Pinpoint the cell where the given text exists, returning its (x, y) midpoint coordinate. 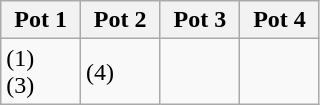
(1)(3) (41, 72)
Pot 4 (280, 20)
Pot 2 (120, 20)
Pot 1 (41, 20)
(4) (120, 72)
Pot 3 (200, 20)
